Detect which cell encompasses the target text, then output its (X, Y) center coordinate. 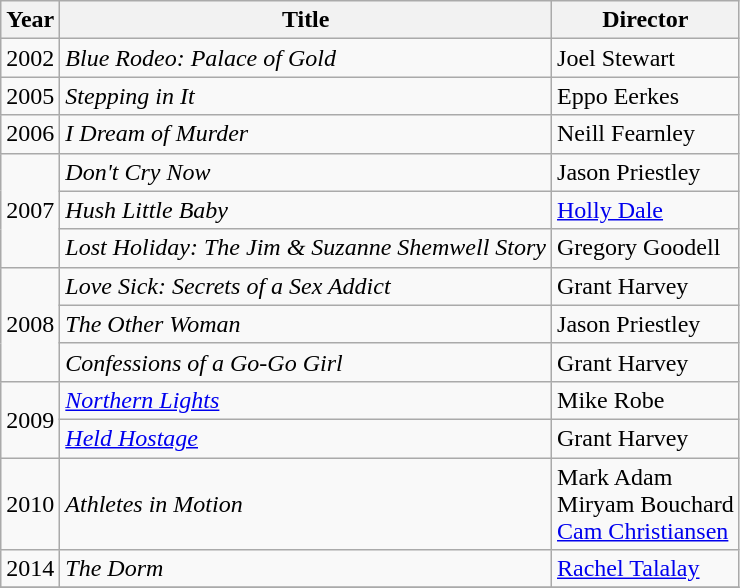
Don't Cry Now (306, 172)
Love Sick: Secrets of a Sex Addict (306, 286)
2014 (30, 569)
Northern Lights (306, 400)
Confessions of a Go-Go Girl (306, 362)
Hush Little Baby (306, 210)
2007 (30, 210)
2008 (30, 324)
Stepping in It (306, 96)
Year (30, 20)
2010 (30, 504)
2002 (30, 58)
2006 (30, 134)
Mark AdamMiryam BouchardCam Christiansen (646, 504)
Athletes in Motion (306, 504)
Gregory Goodell (646, 248)
Neill Fearnley (646, 134)
Joel Stewart (646, 58)
The Other Woman (306, 324)
Eppo Eerkes (646, 96)
Lost Holiday: The Jim & Suzanne Shemwell Story (306, 248)
2005 (30, 96)
I Dream of Murder (306, 134)
Director (646, 20)
Blue Rodeo: Palace of Gold (306, 58)
Holly Dale (646, 210)
Title (306, 20)
The Dorm (306, 569)
Mike Robe (646, 400)
Rachel Talalay (646, 569)
Held Hostage (306, 438)
2009 (30, 419)
